Determine the (X, Y) coordinate at the center of the cell enclosing the given text.  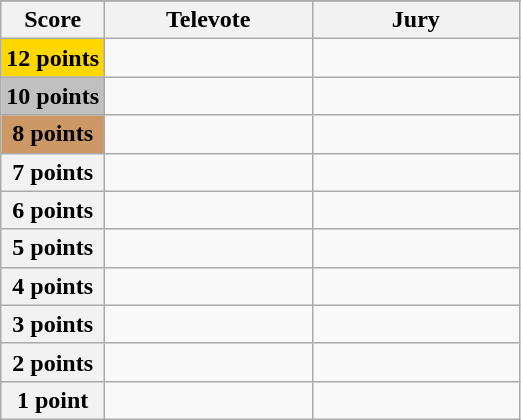
8 points (53, 134)
3 points (53, 324)
7 points (53, 172)
Jury (416, 20)
2 points (53, 362)
12 points (53, 58)
1 point (53, 400)
4 points (53, 286)
10 points (53, 96)
6 points (53, 210)
Score (53, 20)
Televote (209, 20)
5 points (53, 248)
